Determine the [X, Y] coordinate at the center of the cell enclosing the given text.  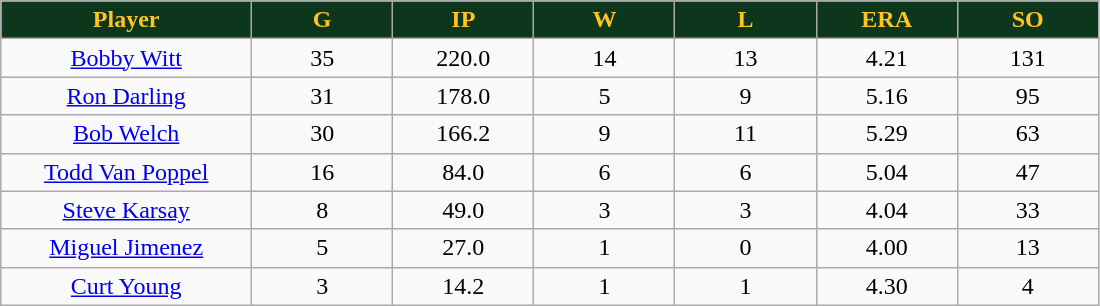
4 [1028, 286]
4.04 [886, 210]
5.29 [886, 134]
14 [604, 58]
SO [1028, 20]
33 [1028, 210]
5.16 [886, 96]
95 [1028, 96]
35 [322, 58]
Player [126, 20]
84.0 [464, 172]
16 [322, 172]
47 [1028, 172]
Bobby Witt [126, 58]
5.04 [886, 172]
Ron Darling [126, 96]
220.0 [464, 58]
178.0 [464, 96]
L [746, 20]
4.00 [886, 248]
31 [322, 96]
131 [1028, 58]
8 [322, 210]
Curt Young [126, 286]
11 [746, 134]
63 [1028, 134]
14.2 [464, 286]
Bob Welch [126, 134]
30 [322, 134]
166.2 [464, 134]
4.21 [886, 58]
27.0 [464, 248]
W [604, 20]
4.30 [886, 286]
Todd Van Poppel [126, 172]
Miguel Jimenez [126, 248]
49.0 [464, 210]
G [322, 20]
ERA [886, 20]
0 [746, 248]
Steve Karsay [126, 210]
IP [464, 20]
